Search for the cell housing the specified text and yield its [x, y] center coordinate. 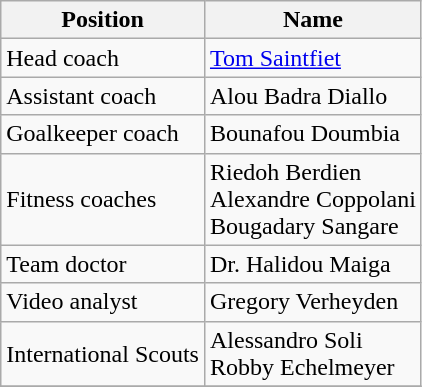
Alessandro Soli Robby Echelmeyer [312, 354]
Gregory Verheyden [312, 302]
Bounafou Doumbia [312, 134]
Assistant coach [103, 96]
Head coach [103, 58]
Video analyst [103, 302]
Goalkeeper coach [103, 134]
Riedoh Berdien Alexandre Coppolani Bougadary Sangare [312, 199]
Dr. Halidou Maiga [312, 264]
Position [103, 20]
Alou Badra Diallo [312, 96]
International Scouts [103, 354]
Tom Saintfiet [312, 58]
Fitness coaches [103, 199]
Name [312, 20]
Team doctor [103, 264]
